Search for the cell housing the specified text and yield its [x, y] center coordinate. 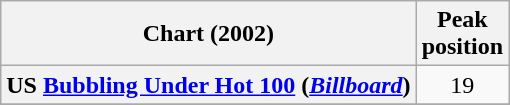
Chart (2002) [208, 34]
19 [462, 85]
Peakposition [462, 34]
US Bubbling Under Hot 100 (Billboard) [208, 85]
